Determine the (x, y) coordinate at the center of the cell enclosing the given text.  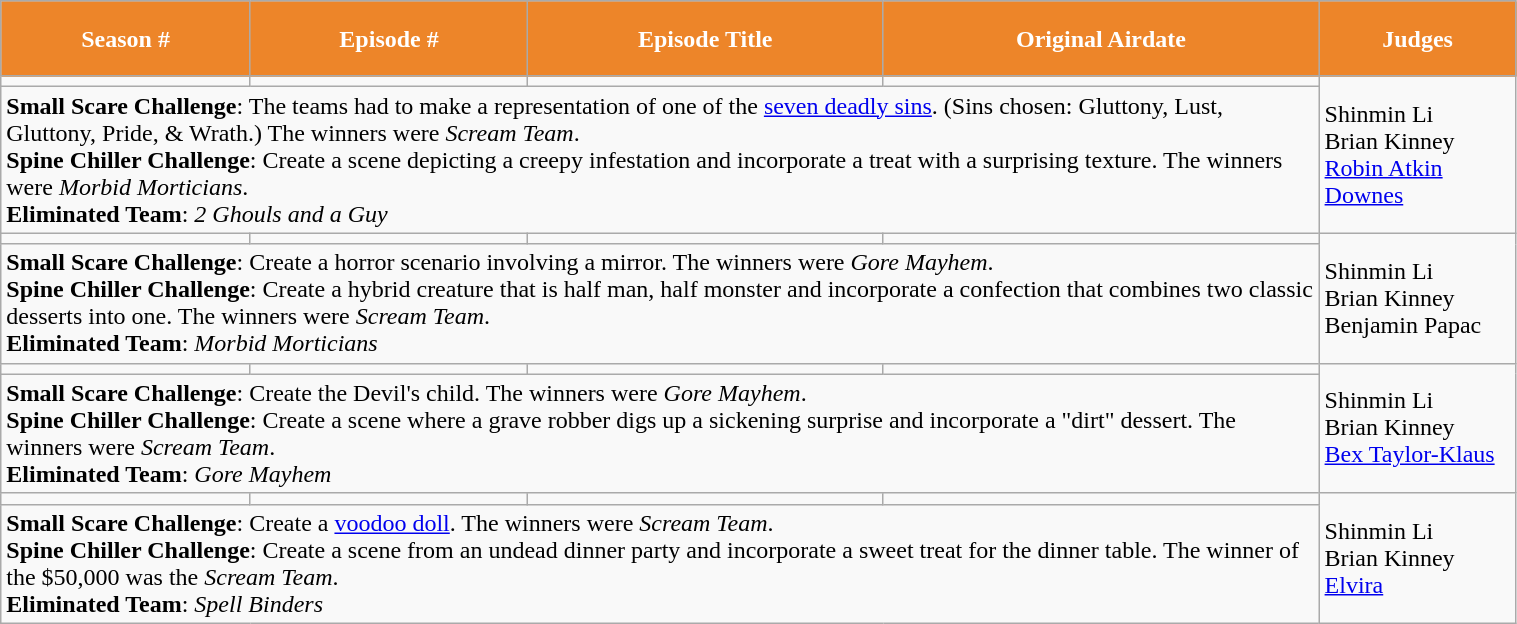
Episode Title (706, 38)
Episode # (388, 38)
Judges (1418, 38)
Season # (126, 38)
Shinmin LiBrian KinneyBenjamin Papac (1418, 298)
Original Airdate (1101, 38)
Shinmin LiBrian KinneyElvira (1418, 558)
Shinmin LiBrian KinneyRobin Atkin Downes (1418, 154)
Shinmin LiBrian KinneyBex Taylor-Klaus (1418, 428)
